Pinpoint the cell where the given text exists, returning its [X, Y] midpoint coordinate. 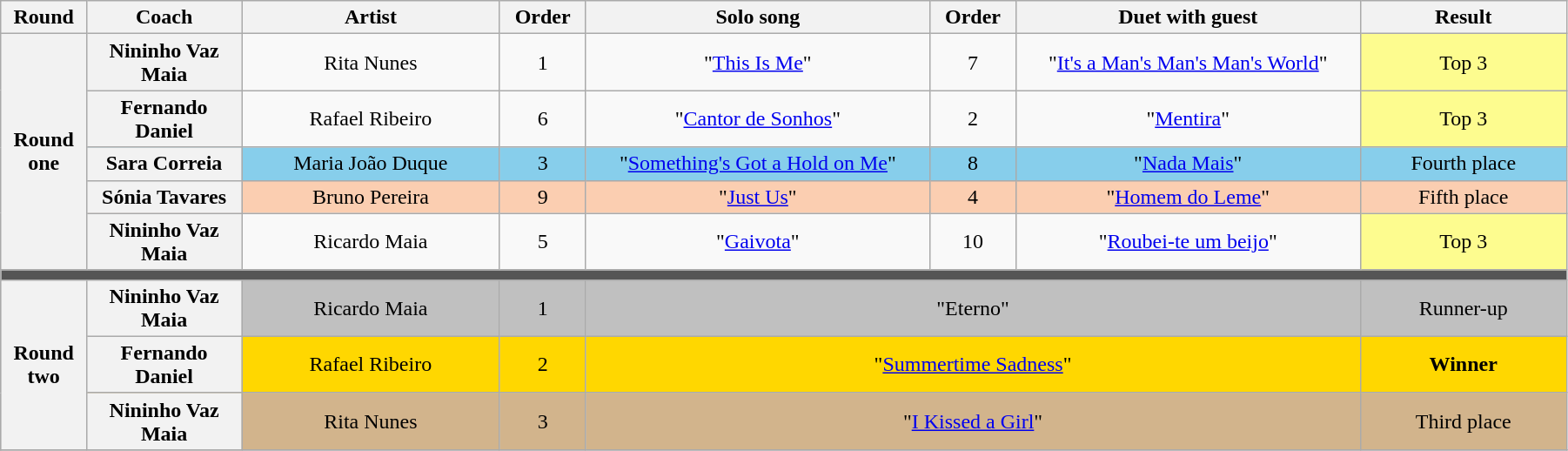
Artist [371, 17]
Duet with guest [1188, 17]
"I Kissed a Girl" [973, 421]
"Cantor de Sonhos" [758, 118]
"Eterno" [973, 308]
6 [543, 118]
"Nada Mais" [1188, 164]
"This Is Me" [758, 63]
Round one [44, 151]
Round two [44, 364]
"Something's Got a Hold on Me" [758, 164]
"Just Us" [758, 197]
10 [973, 242]
4 [973, 197]
"It's a Man's Man's Man's World" [1188, 63]
Result [1464, 17]
"Homem do Leme" [1188, 197]
Runner-up [1464, 308]
7 [973, 63]
Bruno Pereira [371, 197]
8 [973, 164]
"Mentira" [1188, 118]
Sónia Tavares [164, 197]
Coach [164, 17]
Sara Correia [164, 164]
Fourth place [1464, 164]
9 [543, 197]
5 [543, 242]
Fifth place [1464, 197]
Solo song [758, 17]
"Summertime Sadness" [973, 364]
"Roubei-te um beijo" [1188, 242]
Third place [1464, 421]
Maria João Duque [371, 164]
Winner [1464, 364]
"Gaivota" [758, 242]
Round [44, 17]
